From the cell containing the given text, extract its center point as (x, y) coordinate. 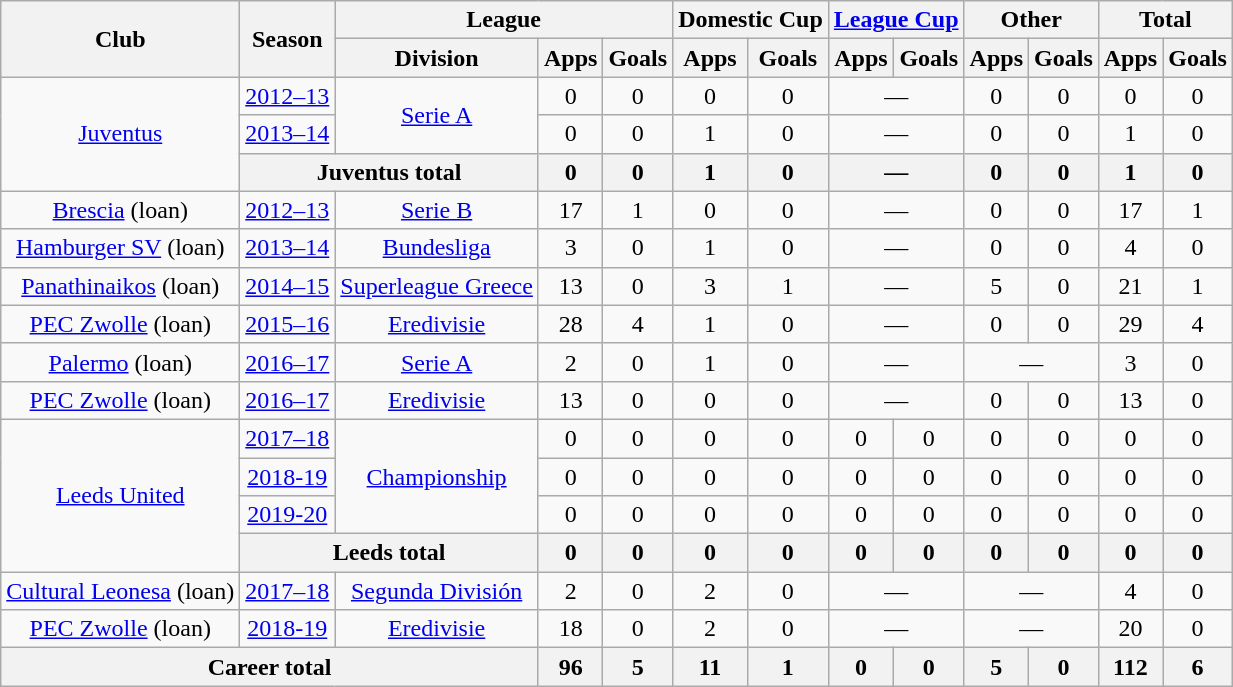
Cultural Leonesa (loan) (120, 591)
2015–16 (288, 324)
2014–15 (288, 286)
96 (570, 667)
Season (288, 39)
Palermo (loan) (120, 362)
Segunda División (437, 591)
Career total (270, 667)
Leeds total (390, 553)
League (504, 20)
League Cup (896, 20)
Bundesliga (437, 248)
Club (120, 39)
Brescia (loan) (120, 210)
Championship (437, 476)
Panathinaikos (loan) (120, 286)
6 (1198, 667)
20 (1130, 629)
Serie B (437, 210)
Division (437, 58)
112 (1130, 667)
21 (1130, 286)
Juventus total (390, 172)
Total (1165, 20)
Leeds United (120, 495)
28 (570, 324)
Hamburger SV (loan) (120, 248)
Domestic Cup (751, 20)
11 (710, 667)
Superleague Greece (437, 286)
Other (1031, 20)
29 (1130, 324)
18 (570, 629)
2019-20 (288, 515)
Juventus (120, 134)
